From the cell containing the given text, extract its center point as (x, y) coordinate. 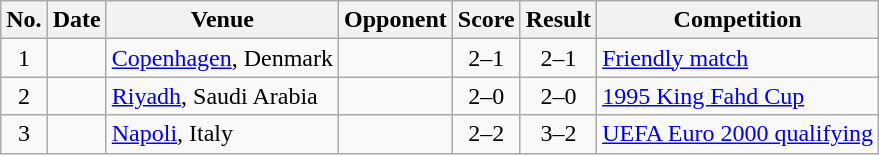
Napoli, Italy (222, 134)
2–2 (486, 134)
1 (24, 58)
Venue (222, 20)
3 (24, 134)
Friendly match (738, 58)
Copenhagen, Denmark (222, 58)
3–2 (558, 134)
Result (558, 20)
Opponent (396, 20)
2 (24, 96)
1995 King Fahd Cup (738, 96)
Riyadh, Saudi Arabia (222, 96)
UEFA Euro 2000 qualifying (738, 134)
No. (24, 20)
Competition (738, 20)
Date (76, 20)
Score (486, 20)
